Return the [X, Y] coordinate for the center point of the cell that contains the specified text.  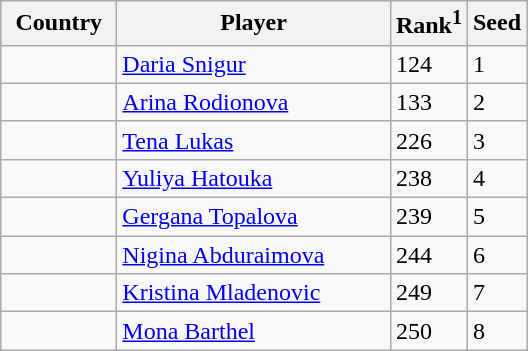
8 [496, 331]
5 [496, 217]
Arina Rodionova [254, 102]
Player [254, 24]
239 [428, 217]
2 [496, 102]
Daria Snigur [254, 64]
Country [59, 24]
4 [496, 178]
Tena Lukas [254, 140]
Yuliya Hatouka [254, 178]
Kristina Mladenovic [254, 293]
Gergana Topalova [254, 217]
238 [428, 178]
249 [428, 293]
133 [428, 102]
6 [496, 255]
1 [496, 64]
250 [428, 331]
Rank1 [428, 24]
244 [428, 255]
226 [428, 140]
7 [496, 293]
3 [496, 140]
Nigina Abduraimova [254, 255]
Seed [496, 24]
124 [428, 64]
Mona Barthel [254, 331]
